Pinpoint the cell where the given text exists, returning its [x, y] midpoint coordinate. 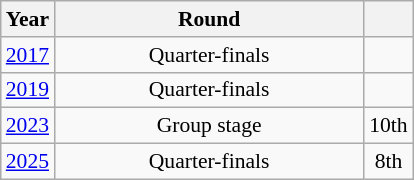
8th [388, 162]
2023 [28, 126]
2017 [28, 55]
Group stage [209, 126]
2019 [28, 90]
2025 [28, 162]
Year [28, 19]
Round [209, 19]
10th [388, 126]
